Return the [x, y] coordinate for the center point of the cell that contains the specified text.  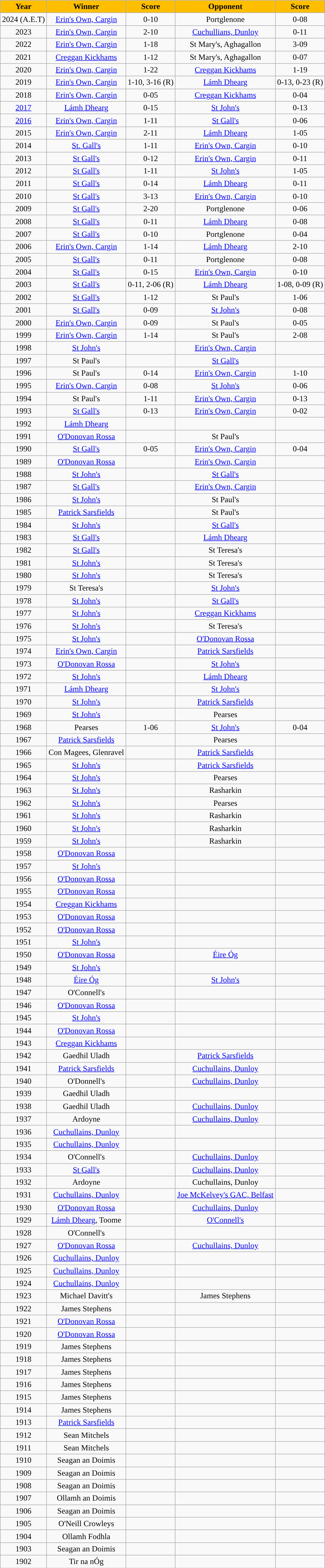
1924 [24, 1283]
1903 [24, 1549]
Michael Davitt's [86, 1296]
1991 [24, 436]
1959 [24, 841]
1911 [24, 1448]
1970 [24, 702]
Opponent [225, 7]
1917 [24, 1372]
1912 [24, 1435]
1905 [24, 1523]
1943 [24, 1043]
Con Magees, Glenravel [86, 752]
1928 [24, 1233]
1909 [24, 1473]
1940 [24, 1081]
2020 [24, 70]
1942 [24, 1056]
1978 [24, 601]
1976 [24, 626]
2013 [24, 158]
1921 [24, 1321]
1987 [24, 487]
2004 [24, 272]
1927 [24, 1245]
1968 [24, 727]
1936 [24, 1132]
1952 [24, 929]
3-13 [151, 196]
1963 [24, 790]
1981 [24, 563]
1926 [24, 1258]
2-11 [151, 133]
2018 [24, 95]
1969 [24, 714]
1995 [24, 386]
1988 [24, 474]
1920 [24, 1334]
1-10 [300, 373]
1973 [24, 664]
1985 [24, 512]
1966 [24, 752]
2022 [24, 45]
1974 [24, 651]
1996 [24, 373]
1954 [24, 904]
2019 [24, 82]
1980 [24, 576]
1949 [24, 968]
1-22 [151, 70]
1910 [24, 1460]
2007 [24, 234]
2017 [24, 108]
0-13, 0-23 (R) [300, 82]
O'Neill Crowleys [86, 1523]
2002 [24, 297]
1967 [24, 740]
Tir na nÓg [86, 1561]
1993 [24, 411]
1-18 [151, 45]
2024 (A.E.T) [24, 19]
1945 [24, 1018]
1916 [24, 1385]
1979 [24, 588]
1913 [24, 1423]
2003 [24, 285]
Lámh Dhearg, Toome [86, 1220]
2011 [24, 184]
2010 [24, 196]
Ollamh Fodhla [86, 1536]
2021 [24, 57]
1958 [24, 854]
0-11, 2-06 (R) [151, 285]
2001 [24, 310]
1-10, 3-16 (R) [151, 82]
Winner [86, 7]
1999 [24, 335]
1938 [24, 1106]
1984 [24, 525]
1906 [24, 1511]
Cuchullians, Dunloy [225, 32]
1933 [24, 1169]
1960 [24, 828]
1932 [24, 1182]
1964 [24, 778]
1990 [24, 449]
1955 [24, 891]
1923 [24, 1296]
1965 [24, 765]
1-08, 0-09 (R) [300, 285]
1931 [24, 1195]
1915 [24, 1397]
2015 [24, 133]
1986 [24, 500]
1994 [24, 399]
Joe McKelvey's GAC, Belfast [225, 1195]
1-19 [300, 70]
2012 [24, 171]
1930 [24, 1208]
1902 [24, 1561]
1948 [24, 980]
1972 [24, 677]
1908 [24, 1486]
1935 [24, 1144]
O'Donnell's [86, 1081]
2005 [24, 259]
1992 [24, 424]
2008 [24, 222]
1956 [24, 879]
1918 [24, 1359]
0-07 [300, 57]
1937 [24, 1119]
1950 [24, 955]
Year [24, 7]
2006 [24, 247]
2-08 [300, 335]
1989 [24, 462]
1983 [24, 537]
1951 [24, 942]
2016 [24, 120]
1975 [24, 639]
1982 [24, 550]
1934 [24, 1157]
1961 [24, 816]
1904 [24, 1536]
1947 [24, 993]
1953 [24, 917]
1925 [24, 1271]
1997 [24, 360]
1946 [24, 1005]
2023 [24, 32]
2009 [24, 209]
1998 [24, 348]
1929 [24, 1220]
2000 [24, 323]
1957 [24, 866]
St. Gall's [86, 145]
0-12 [151, 158]
2-20 [151, 209]
0-02 [300, 411]
1941 [24, 1068]
1962 [24, 803]
1977 [24, 613]
1922 [24, 1309]
Ollamh an Doimis [86, 1498]
2014 [24, 145]
1939 [24, 1094]
1919 [24, 1346]
1914 [24, 1410]
3-09 [300, 45]
1944 [24, 1031]
1907 [24, 1498]
1971 [24, 689]
